Return the (X, Y) coordinate for the center point of the cell that contains the specified text.  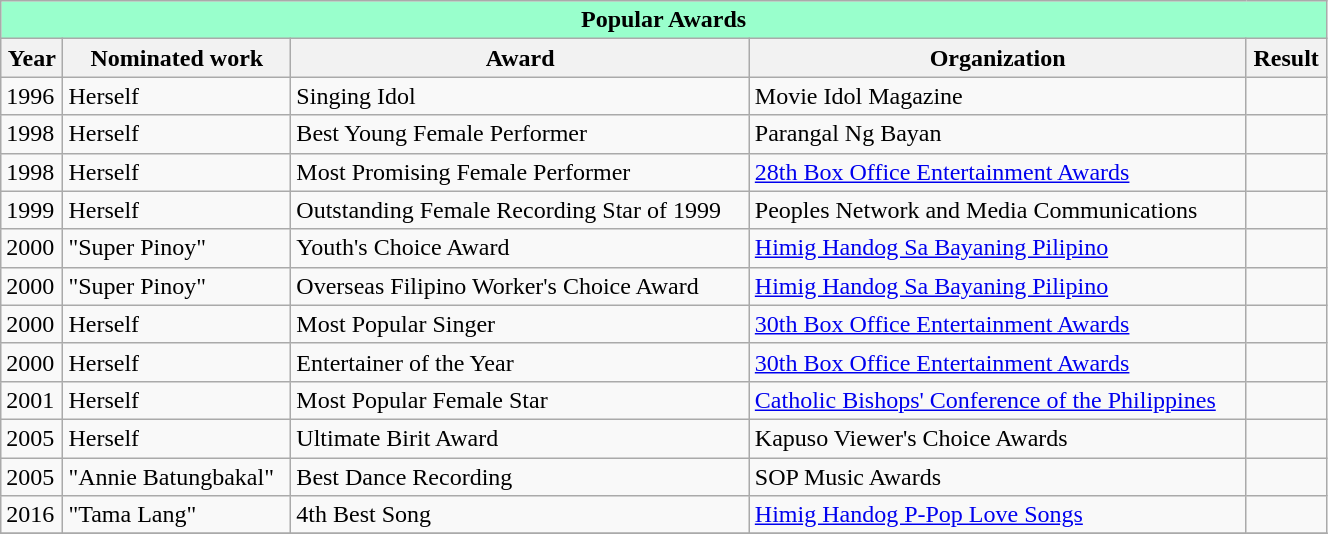
2001 (32, 400)
Himig Handog P-Pop Love Songs (998, 515)
Year (32, 58)
28th Box Office Entertainment Awards (998, 172)
Nominated work (177, 58)
Parangal Ng Bayan (998, 134)
2016 (32, 515)
Kapuso Viewer's Choice Awards (998, 438)
Most Promising Female Performer (520, 172)
Youth's Choice Award (520, 248)
Most Popular Female Star (520, 400)
Singing Idol (520, 96)
Popular Awards (664, 20)
"Annie Batungbakal" (177, 477)
Movie Idol Magazine (998, 96)
Organization (998, 58)
Most Popular Singer (520, 324)
"Tama Lang" (177, 515)
Result (1286, 58)
Ultimate Birit Award (520, 438)
Award (520, 58)
Overseas Filipino Worker's Choice Award (520, 286)
4th Best Song (520, 515)
SOP Music Awards (998, 477)
1996 (32, 96)
Peoples Network and Media Communications (998, 210)
Entertainer of the Year (520, 362)
Catholic Bishops' Conference of the Philippines (998, 400)
Best Young Female Performer (520, 134)
1999 (32, 210)
Best Dance Recording (520, 477)
Outstanding Female Recording Star of 1999 (520, 210)
